Pinpoint the cell where the given text exists, returning its (x, y) midpoint coordinate. 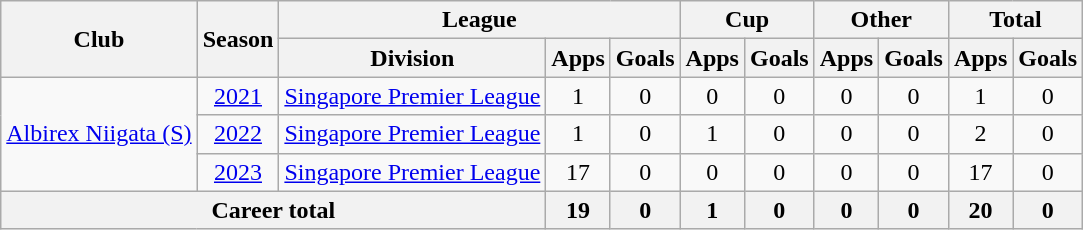
2023 (238, 172)
Career total (274, 210)
2 (980, 134)
2021 (238, 96)
2022 (238, 134)
20 (980, 210)
Other (881, 20)
Season (238, 39)
Albirex Niigata (S) (99, 134)
Cup (747, 20)
Club (99, 39)
19 (578, 210)
League (480, 20)
Division (412, 58)
Total (1015, 20)
